Detect which cell encompasses the target text, then output its (x, y) center coordinate. 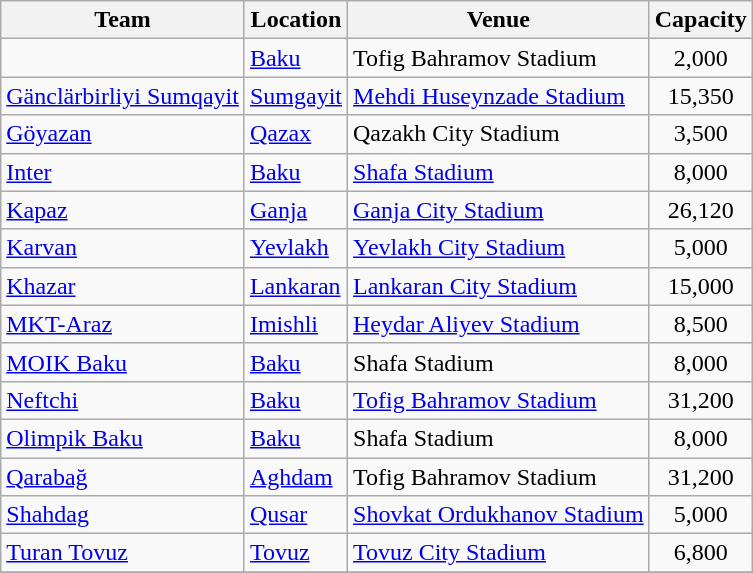
Ganja City Stadium (499, 210)
Yevlakh City Stadium (499, 248)
Venue (499, 20)
Qazakh City Stadium (499, 134)
Neftchi (123, 400)
Kapaz (123, 210)
Shovkat Ordukhanov Stadium (499, 515)
Qazax (296, 134)
Olimpik Baku (123, 438)
Lankaran (296, 286)
Gänclärbirliyi Sumqayit (123, 96)
MKT-Araz (123, 324)
15,350 (700, 96)
Inter (123, 172)
Turan Tovuz (123, 553)
6,800 (700, 553)
Tovuz City Stadium (499, 553)
Mehdi Huseynzade Stadium (499, 96)
26,120 (700, 210)
MOIK Baku (123, 362)
Yevlakh (296, 248)
Location (296, 20)
15,000 (700, 286)
8,500 (700, 324)
Qarabağ (123, 477)
Karvan (123, 248)
Team (123, 20)
Imishli (296, 324)
Lankaran City Stadium (499, 286)
Ganja (296, 210)
Shahdag (123, 515)
Khazar (123, 286)
Tovuz (296, 553)
Sumgayit (296, 96)
Heydar Aliyev Stadium (499, 324)
2,000 (700, 58)
3,500 (700, 134)
Capacity (700, 20)
Qusar (296, 515)
Aghdam (296, 477)
Göyazan (123, 134)
